Return (x, y) of the center of cell containing provided text 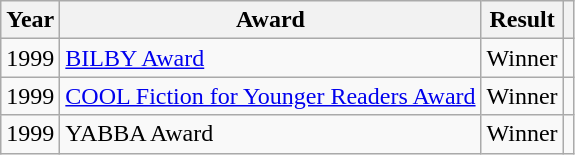
BILBY Award (270, 58)
COOL Fiction for Younger Readers Award (270, 96)
Year (30, 20)
YABBA Award (270, 134)
Award (270, 20)
Result (522, 20)
